For the text-containing cell, return its midpoint in (x, y) coordinate format. 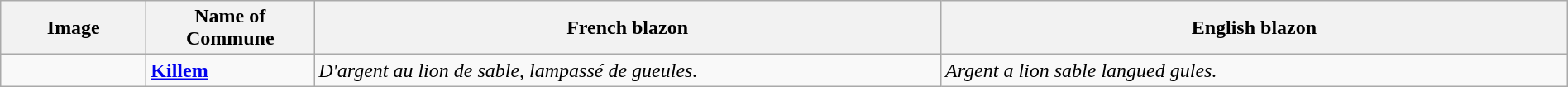
Name of Commune (230, 28)
Killem (230, 70)
D'argent au lion de sable, lampassé de gueules. (628, 70)
French blazon (628, 28)
Argent a lion sable langued gules. (1254, 70)
Image (74, 28)
English blazon (1254, 28)
